From the cell containing the given text, extract its center point as [x, y] coordinate. 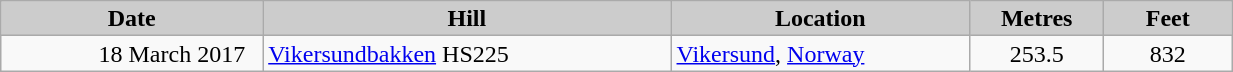
Date [132, 18]
Metres [1037, 18]
Location [820, 18]
832 [1168, 54]
Hill [467, 18]
253.5 [1037, 54]
Vikersundbakken HS225 [467, 54]
Vikersund, Norway [820, 54]
Feet [1168, 18]
18 March 2017 [132, 54]
